Identify which cell holds the provided text, then report its (X, Y) central coordinate. 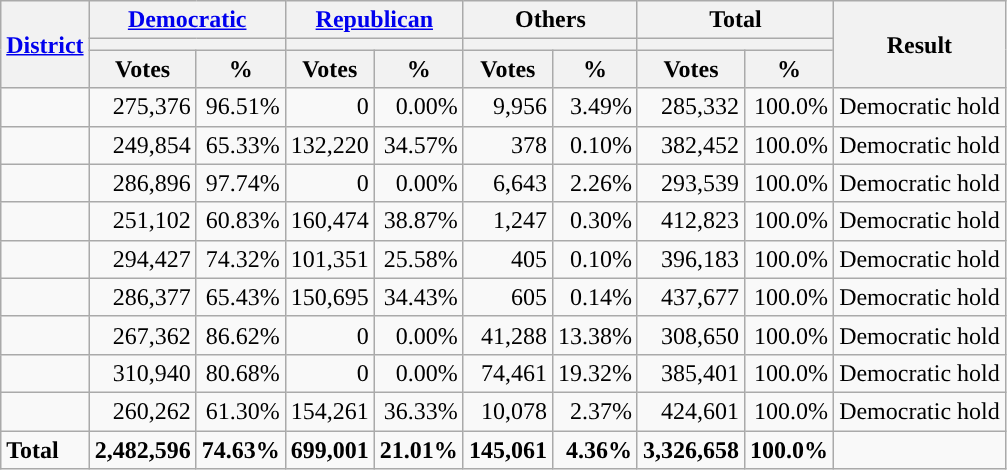
Others (550, 20)
65.43% (240, 297)
10,078 (508, 411)
424,601 (690, 411)
District (45, 44)
38.87% (418, 221)
378 (508, 145)
36.33% (418, 411)
145,061 (508, 449)
Democratic (187, 20)
249,854 (142, 145)
310,940 (142, 373)
437,677 (690, 297)
25.58% (418, 259)
2.37% (594, 411)
267,362 (142, 335)
285,332 (690, 107)
154,261 (330, 411)
2,482,596 (142, 449)
0.30% (594, 221)
41,288 (508, 335)
34.43% (418, 297)
9,956 (508, 107)
74.32% (240, 259)
396,183 (690, 259)
13.38% (594, 335)
385,401 (690, 373)
308,650 (690, 335)
21.01% (418, 449)
2.26% (594, 183)
605 (508, 297)
97.74% (240, 183)
699,001 (330, 449)
286,377 (142, 297)
86.62% (240, 335)
132,220 (330, 145)
61.30% (240, 411)
74,461 (508, 373)
101,351 (330, 259)
19.32% (594, 373)
294,427 (142, 259)
286,896 (142, 183)
Republican (374, 20)
160,474 (330, 221)
1,247 (508, 221)
293,539 (690, 183)
Result (920, 44)
260,262 (142, 411)
4.36% (594, 449)
3.49% (594, 107)
34.57% (418, 145)
150,695 (330, 297)
80.68% (240, 373)
6,643 (508, 183)
382,452 (690, 145)
405 (508, 259)
412,823 (690, 221)
65.33% (240, 145)
0.14% (594, 297)
275,376 (142, 107)
3,326,658 (690, 449)
251,102 (142, 221)
74.63% (240, 449)
60.83% (240, 221)
96.51% (240, 107)
